Determine the (x, y) coordinate at the center of the cell enclosing the given text.  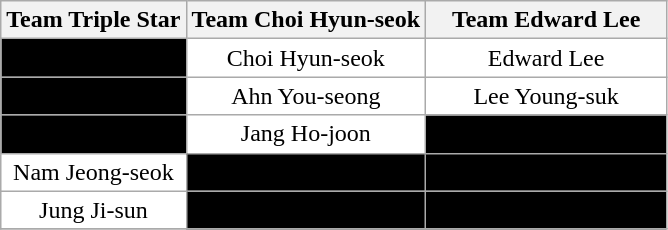
Ahn You-seong (306, 96)
Lee Young-suk (546, 96)
Nam Jeong-seok (94, 172)
Self-Made Chef (94, 96)
Jung Ji-sun (94, 210)
Choi Hyun-seok (306, 58)
Team Choi Hyun-seok (306, 20)
Team Triple Star (94, 20)
Master of School Meals (546, 134)
Edward Lee (546, 58)
Team Edward Lee (546, 20)
Triple Star (94, 58)
Cooking Maniac (306, 172)
Side Dish Chef (94, 134)
Comic Book Chef (546, 210)
Jang Ho-joon (306, 134)
Auntie Omakase #1 (306, 210)
Napoli Matfia (546, 172)
